Return the [X, Y] coordinate for the center point of the cell that contains the specified text.  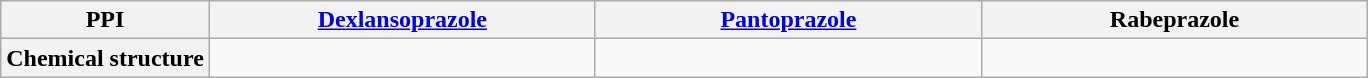
Pantoprazole [788, 20]
PPI [106, 20]
Dexlansoprazole [402, 20]
Chemical structure [106, 58]
Rabeprazole [1174, 20]
